Return the [x, y] coordinate for the center point of the cell that contains the specified text.  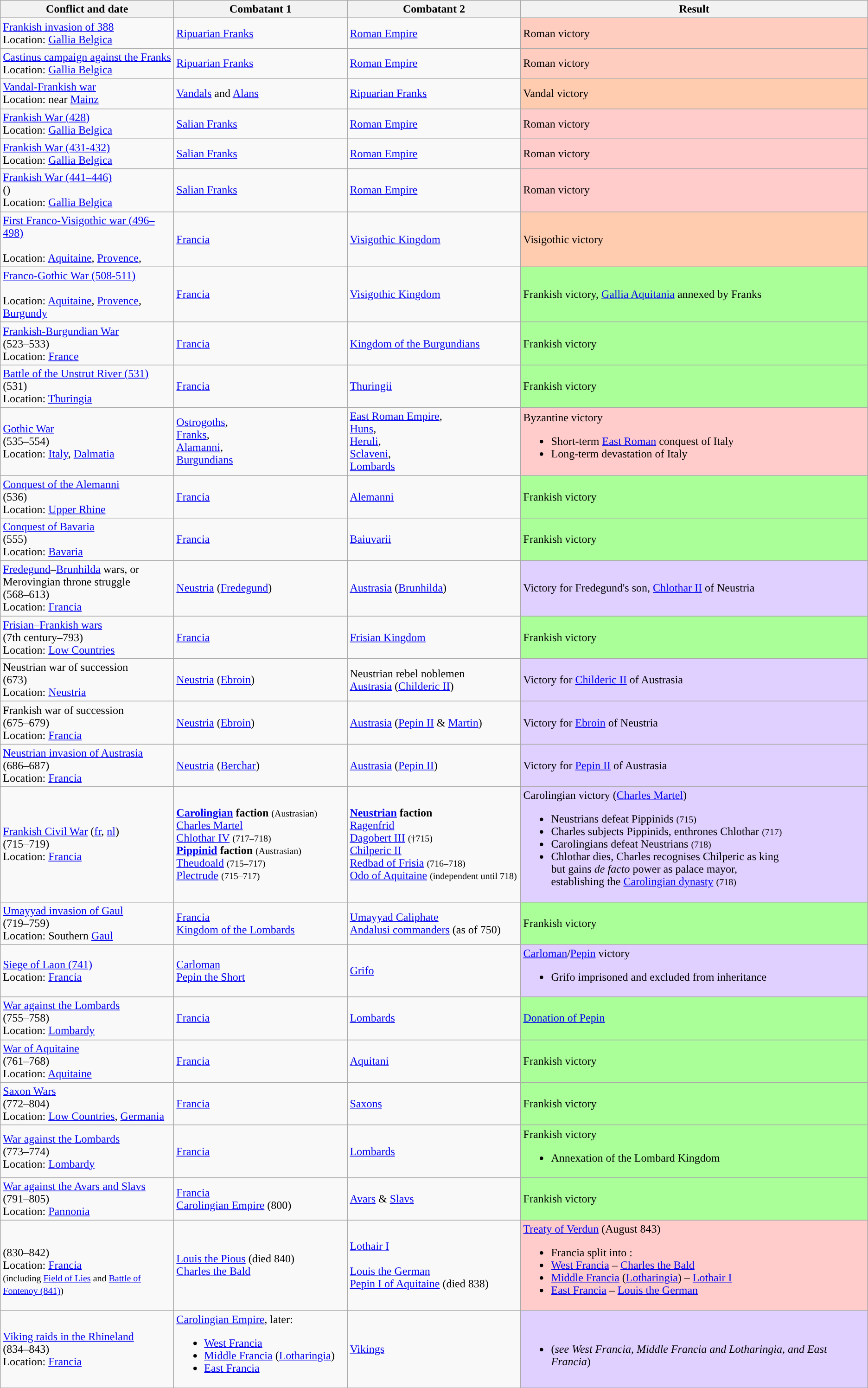
War of Aquitaine(761–768)Location: Aquitaine [87, 1061]
Visigothic victory [694, 239]
CarlomanPepin the Short [261, 970]
War against the Avars and Slavs(791–805)Location: Pannonia [87, 1199]
East Roman Empire, Huns, Heruli, Sclaveni, Lombards [434, 441]
Neustria (Berchar) [261, 765]
Frankish victory, Gallia Aquitania annexed by Franks [694, 294]
Thuringii [434, 386]
Viking raids in the Rhineland(834–843)Location: Francia [87, 1349]
FranciaKingdom of the Lombards [261, 923]
Victory for Ebroin of Neustria [694, 723]
Donation of Pepin [694, 1018]
Ostrogoths, Franks, Alamanni, Burgundians [261, 441]
Frankish War (431-432)Location: Gallia Belgica [87, 154]
Saxon Wars(772–804)Location: Low Countries, Germania [87, 1104]
Castinus campaign against the FranksLocation: Gallia Belgica [87, 63]
Neustrian rebel noblemenAustrasia (Childeric II) [434, 680]
Conquest of Bavaria(555)Location: Bavaria [87, 540]
Franco-Gothic War (508-511)Location: Aquitaine, Provence, Burgundy [87, 294]
Louis the Pious (died 840)Charles the Bald [261, 1265]
Austrasia (Pepin II) [434, 765]
Vandals and Alans [261, 94]
Umayyad invasion of Gaul(719–759)Location: Southern Gaul [87, 923]
Frankish War (441–446)()Location: Gallia Belgica [87, 190]
Frankish invasion of 388Location: Gallia Belgica [87, 33]
Avars & Slavs [434, 1199]
Frisian Kingdom [434, 637]
Siege of Laon (741)Location: Francia [87, 970]
Neustrian invasion of Austrasia(686–687)Location: Francia [87, 765]
Victory for Pepin II of Austrasia [694, 765]
Vikings [434, 1349]
Frankish Civil War (fr, nl)(715–719)Location: Francia [87, 844]
Frankish-Burgundian War(523–533)Location: France [87, 343]
Carloman/Pepin victoryGrifo imprisoned and excluded from inheritance [694, 970]
Result [694, 9]
Battle of the Unstrut River (531)(531)Location: Thuringia [87, 386]
Combatant 2 [434, 9]
Umayyad CaliphateAndalusi commanders (as of 750) [434, 923]
Grifo [434, 970]
Vandal-Frankish warLocation: near Mainz [87, 94]
Neustria (Fredegund) [261, 588]
Fredegund–Brunhilda wars, or Merovingian throne struggle(568–613)Location: Francia [87, 588]
(830–842)Location: Francia (including Field of Lies and Battle of Fontenoy (841)) [87, 1265]
Conquest of the Alemanni(536)Location: Upper Rhine [87, 496]
Frankish war of succession(675–679)Location: Francia [87, 723]
Combatant 1 [261, 9]
Baiuvarii [434, 540]
Conflict and date [87, 9]
Aquitani [434, 1061]
Lothair ILouis the GermanPepin I of Aquitaine (died 838) [434, 1265]
Kingdom of the Burgundians [434, 343]
Frankish War (428)Location: Gallia Belgica [87, 123]
Frankish victoryAnnexation of the Lombard Kingdom [694, 1151]
War against the Lombards(773–774)Location: Lombardy [87, 1151]
Carolingian faction (Austrasian)Charles MartelChlothar IV (717–718)Pippinid faction (Austrasian) Theudoald (715–717)Plectrude (715–717) [261, 844]
Carolingian Empire, later:West FranciaMiddle Francia (Lotharingia)East Francia [261, 1349]
Austrasia (Pepin II & Martin) [434, 723]
Victory for Childeric II of Austrasia [694, 680]
Byzantine victoryShort-term East Roman conquest of ItalyLong-term devastation of Italy [694, 441]
First Franco-Visigothic war (496–498)Location: Aquitaine, Provence, [87, 239]
Vandal victory [694, 94]
(see West Francia, Middle Francia and Lotharingia, and East Francia) [694, 1349]
Gothic War(535–554)Location: Italy, Dalmatia [87, 441]
Austrasia (Brunhilda) [434, 588]
War against the Lombards(755–758)Location: Lombardy [87, 1018]
Neustrian factionRagenfridDagobert III (†715)Chilperic IIRedbad of Frisia (716–718)Odo of Aquitaine (independent until 718) [434, 844]
Victory for Fredegund's son, Chlothar II of Neustria [694, 588]
Saxons [434, 1104]
Neustrian war of succession(673)Location: Neustria [87, 680]
Alemanni [434, 496]
Frisian–Frankish wars(7th century–793)Location: Low Countries [87, 637]
FranciaCarolingian Empire (800) [261, 1199]
